Pinpoint the cell where the given text exists, returning its (X, Y) midpoint coordinate. 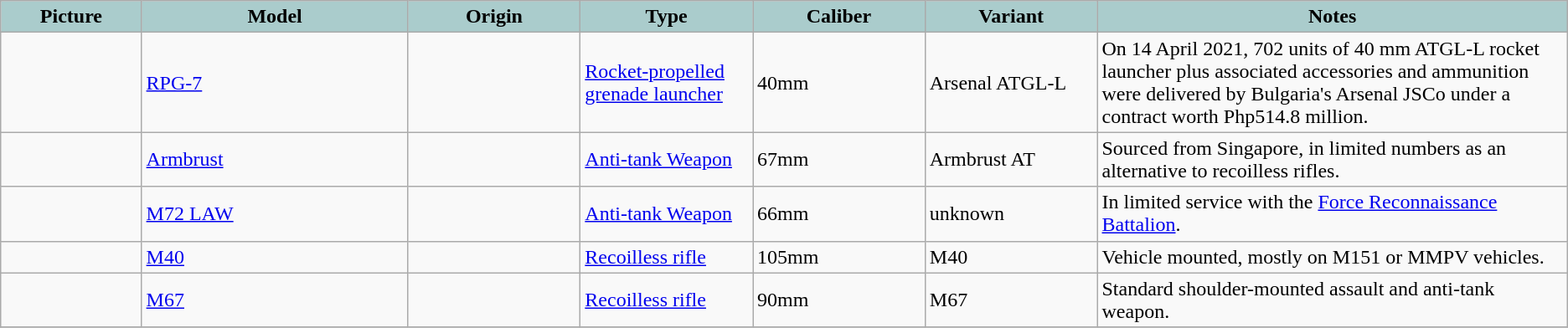
Rocket-propelled grenade launcher (667, 82)
Origin (494, 17)
Standard shoulder-mounted assault and anti-tank weapon. (1332, 300)
In limited service with the Force Reconnaissance Battalion. (1332, 214)
RPG-7 (275, 82)
unknown (1011, 214)
M72 LAW (275, 214)
Variant (1011, 17)
67mm (839, 159)
Armbrust (275, 159)
Type (667, 17)
Notes (1332, 17)
Arsenal ATGL-L (1011, 82)
40mm (839, 82)
Vehicle mounted, mostly on M151 or MMPV vehicles. (1332, 257)
90mm (839, 300)
105mm (839, 257)
Caliber (839, 17)
66mm (839, 214)
Picture (71, 17)
Sourced from Singapore, in limited numbers as an alternative to recoilless rifles. (1332, 159)
Armbrust AT (1011, 159)
Model (275, 17)
